Locate the cell with the specified text and output its (X, Y) center coordinate. 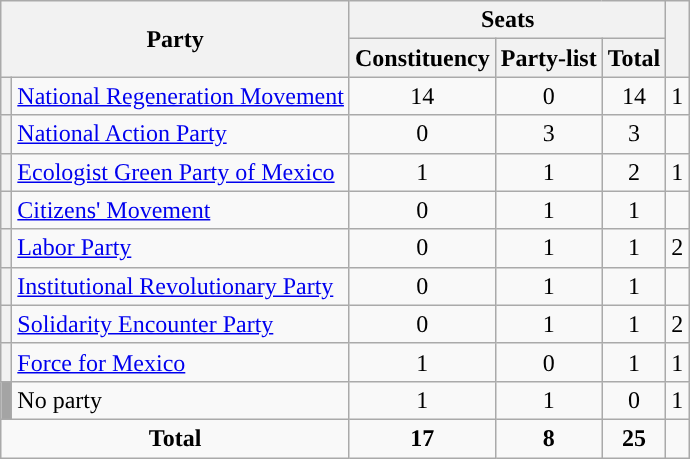
17 (422, 438)
National Action Party (181, 134)
Solidarity Encounter Party (181, 324)
No party (181, 400)
Ecologist Green Party of Mexico (181, 172)
Labor Party (181, 248)
Constituency (422, 58)
Force for Mexico (181, 362)
Party (176, 39)
25 (634, 438)
Institutional Revolutionary Party (181, 286)
Seats (507, 20)
Citizens' Movement (181, 210)
National Regeneration Movement (181, 96)
8 (548, 438)
Party-list (548, 58)
